Return (X, Y) of the center of cell containing provided text 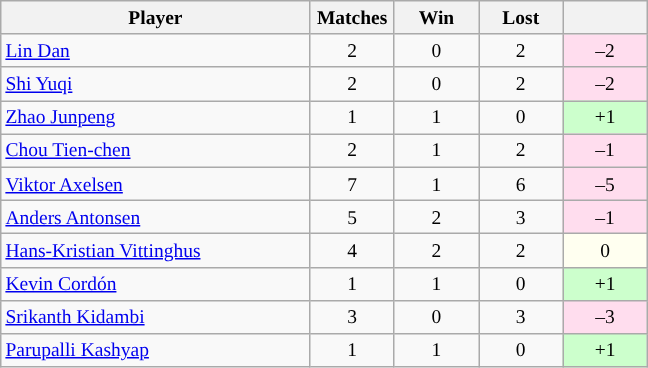
4 (352, 250)
Hans-Kristian Vittinghus (156, 250)
Lost (521, 18)
Srikanth Kidambi (156, 316)
Shi Yuqi (156, 84)
Anders Antonsen (156, 216)
–5 (605, 184)
Player (156, 18)
–3 (605, 316)
Zhao Junpeng (156, 118)
Lin Dan (156, 50)
5 (352, 216)
Chou Tien-chen (156, 150)
6 (521, 184)
Parupalli Kashyap (156, 350)
Win (436, 18)
Viktor Axelsen (156, 184)
7 (352, 184)
Matches (352, 18)
Kevin Cordón (156, 284)
